Pinpoint the cell where the given text exists, returning its [X, Y] midpoint coordinate. 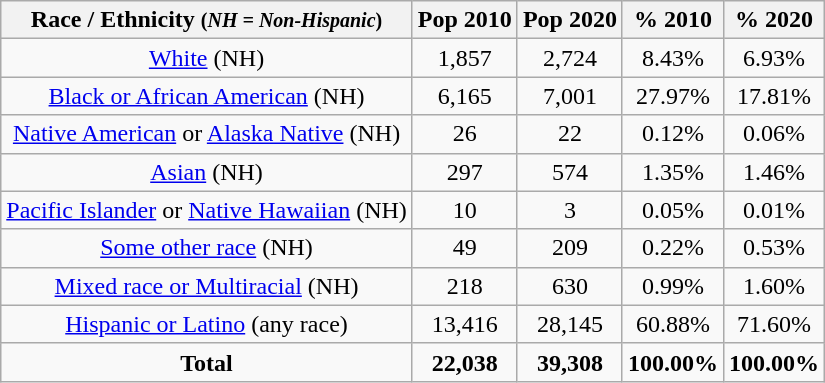
1.46% [774, 172]
297 [464, 172]
Asian (NH) [207, 172]
Total [207, 362]
8.43% [672, 58]
26 [464, 134]
28,145 [570, 324]
13,416 [464, 324]
% 2020 [774, 20]
6.93% [774, 58]
% 2010 [672, 20]
Black or African American (NH) [207, 96]
Pop 2020 [570, 20]
0.12% [672, 134]
71.60% [774, 324]
Hispanic or Latino (any race) [207, 324]
Pacific Islander or Native Hawaiian (NH) [207, 210]
1.60% [774, 286]
Some other race (NH) [207, 248]
17.81% [774, 96]
0.99% [672, 286]
209 [570, 248]
Native American or Alaska Native (NH) [207, 134]
Mixed race or Multiracial (NH) [207, 286]
0.06% [774, 134]
10 [464, 210]
1.35% [672, 172]
574 [570, 172]
630 [570, 286]
27.97% [672, 96]
7,001 [570, 96]
22 [570, 134]
6,165 [464, 96]
0.05% [672, 210]
60.88% [672, 324]
3 [570, 210]
Race / Ethnicity (NH = Non-Hispanic) [207, 20]
1,857 [464, 58]
White (NH) [207, 58]
2,724 [570, 58]
0.53% [774, 248]
49 [464, 248]
39,308 [570, 362]
0.01% [774, 210]
Pop 2010 [464, 20]
22,038 [464, 362]
218 [464, 286]
0.22% [672, 248]
